Identify which cell holds the provided text, then report its [X, Y] central coordinate. 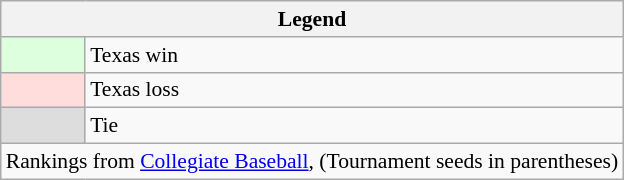
Tie [354, 126]
Legend [312, 19]
Texas loss [354, 90]
Texas win [354, 55]
Rankings from Collegiate Baseball, (Tournament seeds in parentheses) [312, 162]
